Locate the cell with the specified text and output its (X, Y) center coordinate. 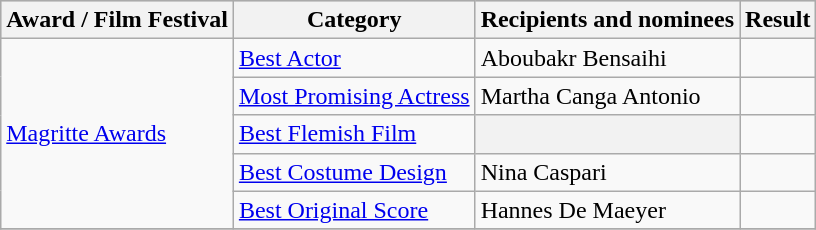
Nina Caspari (607, 172)
Magritte Awards (118, 134)
Martha Canga Antonio (607, 96)
Recipients and nominees (607, 20)
Aboubakr Bensaihi (607, 58)
Best Actor (354, 58)
Result (778, 20)
Best Costume Design (354, 172)
Most Promising Actress (354, 96)
Category (354, 20)
Hannes De Maeyer (607, 210)
Best Flemish Film (354, 134)
Award / Film Festival (118, 20)
Best Original Score (354, 210)
